Pinpoint the cell where the given text exists, returning its [x, y] midpoint coordinate. 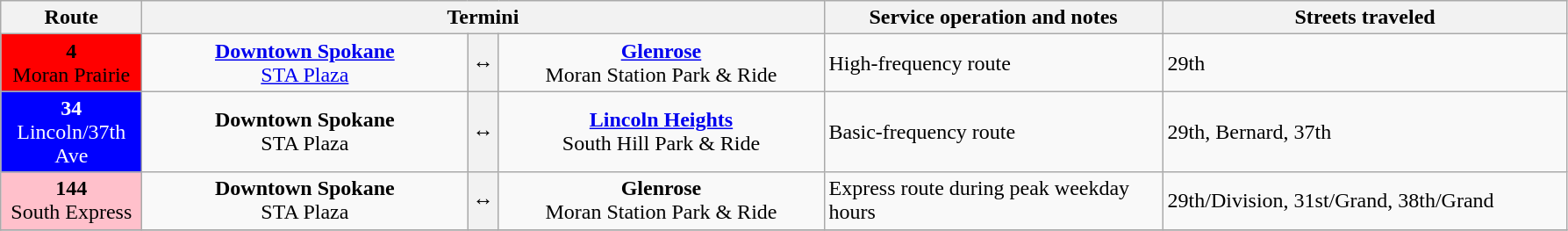
Express route during peak weekday hours [993, 200]
29th/Division, 31st/Grand, 38th/Grand [1365, 200]
Lincoln HeightsSouth Hill Park & Ride [662, 132]
144South Express [72, 200]
Basic-frequency route [993, 132]
Downtown Spokane STA Plaza [305, 200]
High-frequency route [993, 63]
34Lincoln/37th Ave [72, 132]
29th [1365, 63]
Termini [483, 18]
Route [72, 18]
Streets traveled [1365, 18]
4Moran Prairie [72, 63]
29th, Bernard, 37th [1365, 132]
Service operation and notes [993, 18]
